Identify which cell holds the provided text, then report its (X, Y) central coordinate. 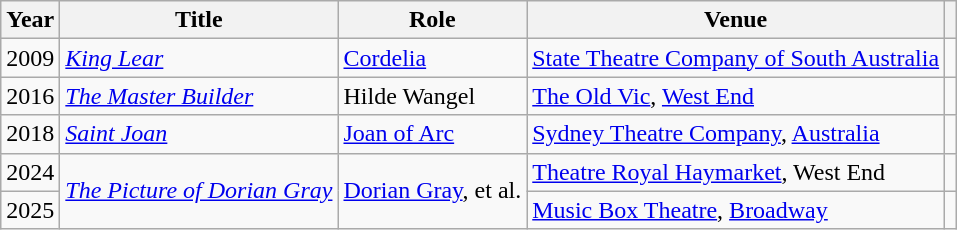
Music Box Theatre, Broadway (736, 210)
Venue (736, 20)
Role (432, 20)
2025 (30, 210)
Cordelia (432, 58)
The Master Builder (199, 96)
Title (199, 20)
2009 (30, 58)
Sydney Theatre Company, Australia (736, 134)
King Lear (199, 58)
The Picture of Dorian Gray (199, 191)
2018 (30, 134)
Year (30, 20)
The Old Vic, West End (736, 96)
Saint Joan (199, 134)
Dorian Gray, et al. (432, 191)
State Theatre Company of South Australia (736, 58)
2024 (30, 172)
Theatre Royal Haymarket, West End (736, 172)
2016 (30, 96)
Joan of Arc (432, 134)
Hilde Wangel (432, 96)
